Pinpoint the cell where the given text exists, returning its [x, y] midpoint coordinate. 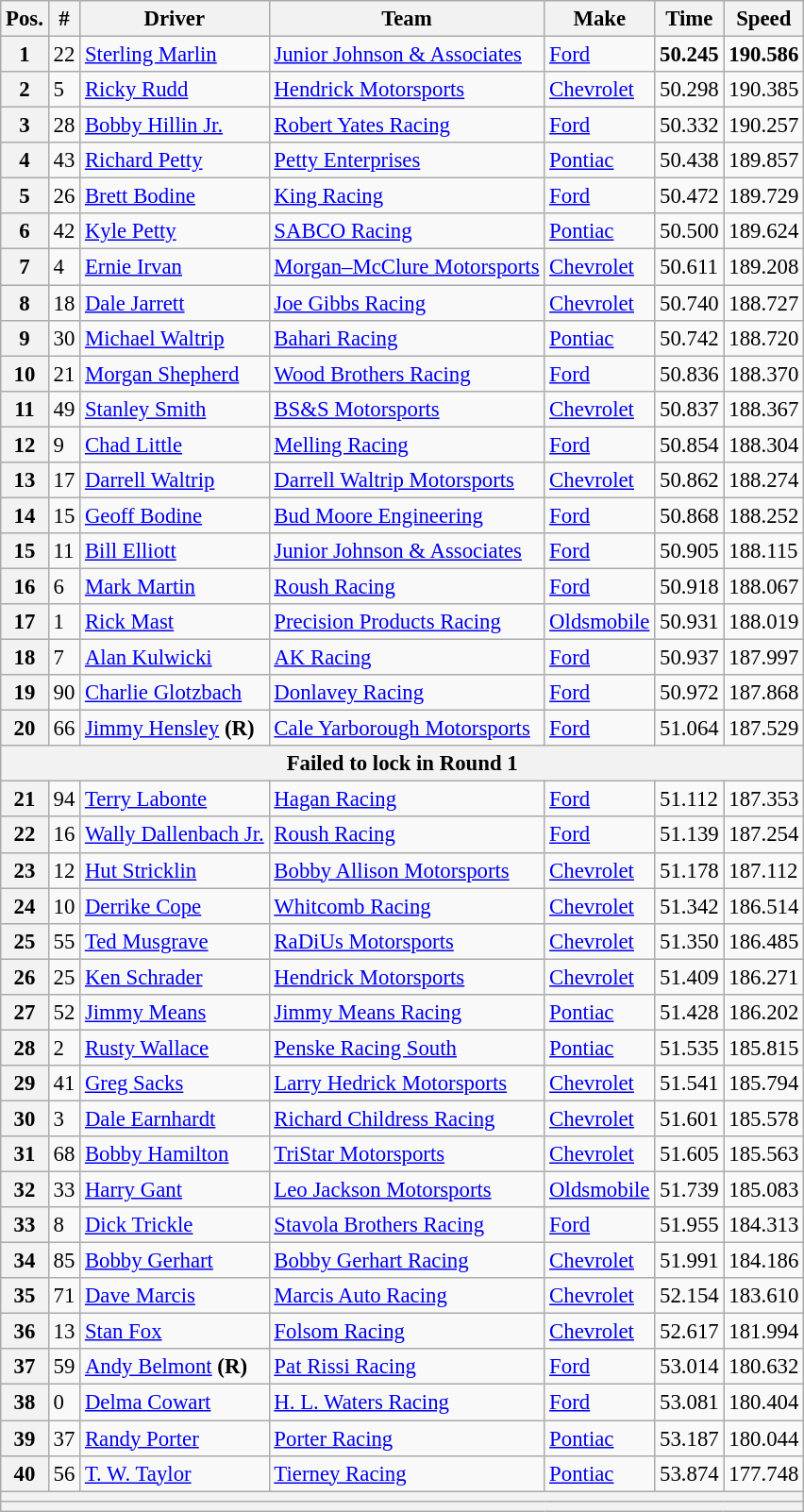
186.271 [764, 977]
Pat Rissi Racing [407, 1368]
Penske Racing South [407, 1048]
186.202 [764, 1013]
24 [25, 906]
35 [25, 1296]
52.617 [689, 1332]
Bobby Allison Motorsports [407, 870]
90 [64, 693]
184.313 [764, 1225]
Precision Products Racing [407, 622]
181.994 [764, 1332]
50.740 [689, 303]
50.438 [689, 160]
50.332 [689, 126]
187.353 [764, 799]
Joe Gibbs Racing [407, 303]
50.837 [689, 409]
Failed to lock in Round 1 [402, 764]
41 [64, 1084]
Team [407, 19]
66 [64, 729]
43 [64, 160]
Donlavey Racing [407, 693]
Bobby Hillin Jr. [175, 126]
189.857 [764, 160]
Wally Dallenbach Jr. [175, 835]
51.739 [689, 1190]
185.815 [764, 1048]
188.727 [764, 303]
Ricky Rudd [175, 90]
52 [64, 1013]
50.245 [689, 55]
Make [600, 19]
94 [64, 799]
68 [64, 1154]
53.081 [689, 1403]
188.370 [764, 374]
31 [25, 1154]
SABCO Racing [407, 231]
177.748 [764, 1473]
Randy Porter [175, 1438]
51.409 [689, 977]
188.274 [764, 480]
T. W. Taylor [175, 1473]
185.578 [764, 1118]
Pos. [25, 19]
53.187 [689, 1438]
50.742 [689, 338]
185.083 [764, 1190]
51.350 [689, 941]
Derrike Cope [175, 906]
20 [25, 729]
55 [64, 941]
Bobby Gerhart [175, 1261]
Larry Hedrick Motorsports [407, 1084]
TriStar Motorsports [407, 1154]
Rusty Wallace [175, 1048]
188.115 [764, 551]
Jimmy Means [175, 1013]
180.044 [764, 1438]
Bill Elliott [175, 551]
Folsom Racing [407, 1332]
51.955 [689, 1225]
Sterling Marlin [175, 55]
187.997 [764, 658]
Time [689, 19]
Bobby Gerhart Racing [407, 1261]
51.535 [689, 1048]
Speed [764, 19]
Stan Fox [175, 1332]
186.485 [764, 941]
Brett Bodine [175, 196]
29 [25, 1084]
51.991 [689, 1261]
50.500 [689, 231]
Terry Labonte [175, 799]
Wood Brothers Racing [407, 374]
42 [64, 231]
187.868 [764, 693]
187.529 [764, 729]
King Racing [407, 196]
53.874 [689, 1473]
50.937 [689, 658]
Mark Martin [175, 586]
Ted Musgrave [175, 941]
38 [25, 1403]
23 [25, 870]
51.541 [689, 1084]
Geoff Bodine [175, 515]
180.632 [764, 1368]
51.601 [689, 1118]
85 [64, 1261]
Greg Sacks [175, 1084]
183.610 [764, 1296]
50.972 [689, 693]
Jimmy Hensley (R) [175, 729]
188.367 [764, 409]
Tierney Racing [407, 1473]
RaDiUs Motorsports [407, 941]
51.428 [689, 1013]
50.472 [689, 196]
Kyle Petty [175, 231]
Chad Little [175, 445]
Darrell Waltrip Motorsports [407, 480]
40 [25, 1473]
Cale Yarborough Motorsports [407, 729]
Stanley Smith [175, 409]
Morgan Shepherd [175, 374]
188.019 [764, 622]
50.868 [689, 515]
Dale Jarrett [175, 303]
189.729 [764, 196]
Richard Childress Racing [407, 1118]
Marcis Auto Racing [407, 1296]
Delma Cowart [175, 1403]
50.854 [689, 445]
190.385 [764, 90]
188.067 [764, 586]
Robert Yates Racing [407, 126]
Dale Earnhardt [175, 1118]
52.154 [689, 1296]
Charlie Glotzbach [175, 693]
Leo Jackson Motorsports [407, 1190]
Ernie Irvan [175, 267]
50.611 [689, 267]
49 [64, 409]
190.586 [764, 55]
53.014 [689, 1368]
184.186 [764, 1261]
19 [25, 693]
51.178 [689, 870]
Morgan–McClure Motorsports [407, 267]
# [64, 19]
Driver [175, 19]
180.404 [764, 1403]
36 [25, 1332]
Dick Trickle [175, 1225]
50.836 [689, 374]
185.794 [764, 1084]
14 [25, 515]
Andy Belmont (R) [175, 1368]
Whitcomb Racing [407, 906]
50.931 [689, 622]
189.624 [764, 231]
Jimmy Means Racing [407, 1013]
Stavola Brothers Racing [407, 1225]
Michael Waltrip [175, 338]
50.862 [689, 480]
50.298 [689, 90]
Harry Gant [175, 1190]
Bud Moore Engineering [407, 515]
Hut Stricklin [175, 870]
50.918 [689, 586]
190.257 [764, 126]
34 [25, 1261]
Hagan Racing [407, 799]
Alan Kulwicki [175, 658]
Melling Racing [407, 445]
39 [25, 1438]
Darrell Waltrip [175, 480]
186.514 [764, 906]
32 [25, 1190]
Dave Marcis [175, 1296]
51.139 [689, 835]
59 [64, 1368]
188.720 [764, 338]
H. L. Waters Racing [407, 1403]
187.254 [764, 835]
188.252 [764, 515]
56 [64, 1473]
51.064 [689, 729]
50.905 [689, 551]
Bobby Hamilton [175, 1154]
185.563 [764, 1154]
71 [64, 1296]
Ken Schrader [175, 977]
Petty Enterprises [407, 160]
0 [64, 1403]
Porter Racing [407, 1438]
AK Racing [407, 658]
Richard Petty [175, 160]
Rick Mast [175, 622]
Bahari Racing [407, 338]
27 [25, 1013]
51.342 [689, 906]
51.605 [689, 1154]
51.112 [689, 799]
189.208 [764, 267]
BS&S Motorsports [407, 409]
187.112 [764, 870]
188.304 [764, 445]
